Return the (X, Y) coordinate for the center point of the cell that contains the specified text.  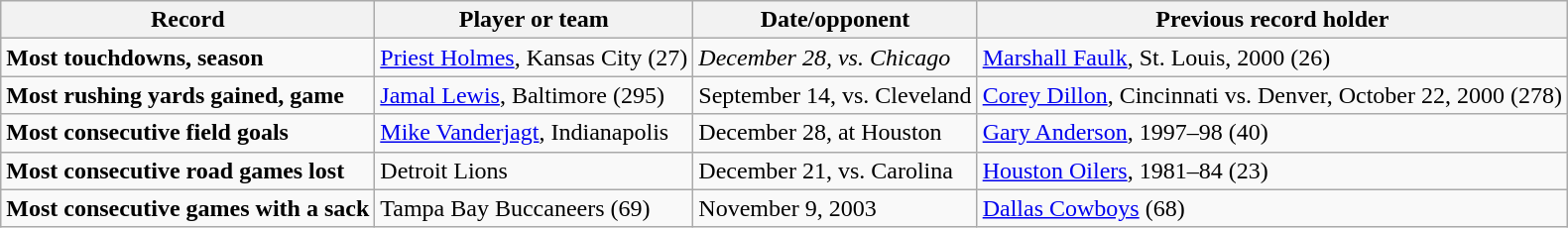
Mike Vanderjagt, Indianapolis (534, 133)
Houston Oilers, 1981–84 (23) (1271, 171)
Jamal Lewis, Baltimore (295) (534, 95)
Priest Holmes, Kansas City (27) (534, 57)
December 28, at Houston (835, 133)
September 14, vs. Cleveland (835, 95)
Most rushing yards gained, game (188, 95)
November 9, 2003 (835, 208)
Most consecutive road games lost (188, 171)
Dallas Cowboys (68) (1271, 208)
December 28, vs. Chicago (835, 57)
Record (188, 20)
Tampa Bay Buccaneers (69) (534, 208)
Gary Anderson, 1997–98 (40) (1271, 133)
Detroit Lions (534, 171)
Corey Dillon, Cincinnati vs. Denver, October 22, 2000 (278) (1271, 95)
Most consecutive field goals (188, 133)
December 21, vs. Carolina (835, 171)
Player or team (534, 20)
Most touchdowns, season (188, 57)
Most consecutive games with a sack (188, 208)
Date/opponent (835, 20)
Marshall Faulk, St. Louis, 2000 (26) (1271, 57)
Previous record holder (1271, 20)
